Provide the [x, y] coordinate of the cell's center where the given text is located.  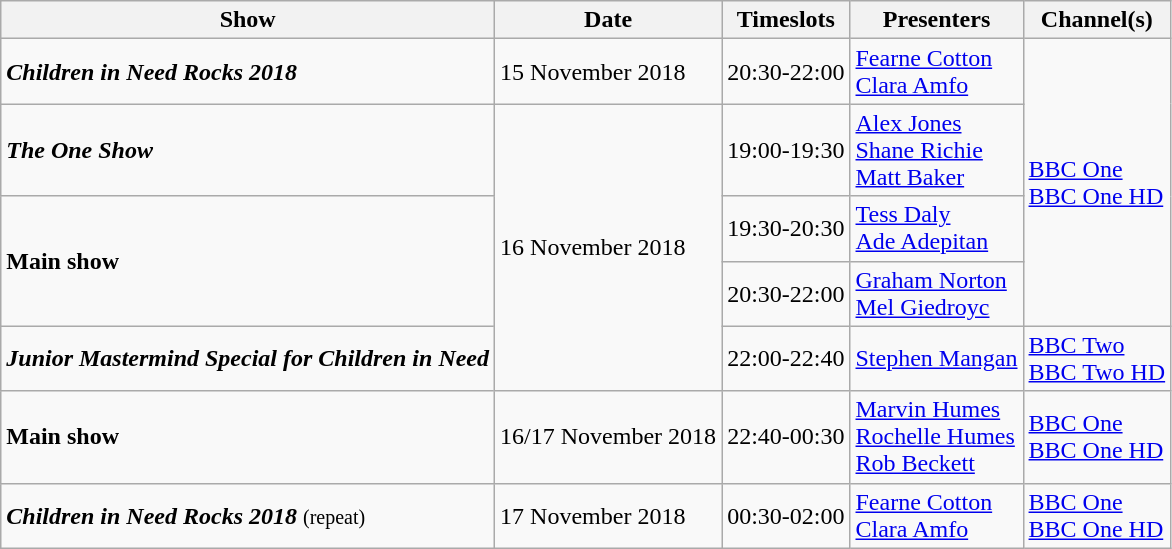
22:40-00:30 [786, 437]
00:30-02:00 [786, 516]
Timeslots [786, 20]
Alex JonesShane RichieMatt Baker [936, 150]
17 November 2018 [608, 516]
16 November 2018 [608, 248]
19:00-19:30 [786, 150]
15 November 2018 [608, 72]
16/17 November 2018 [608, 437]
22:00-22:40 [786, 358]
BBC TwoBBC Two HD [1097, 358]
Graham NortonMel Giedroyc [936, 294]
Marvin HumesRochelle HumesRob Beckett [936, 437]
Channel(s) [1097, 20]
Children in Need Rocks 2018 [248, 72]
19:30-20:30 [786, 228]
Junior Mastermind Special for Children in Need [248, 358]
Date [608, 20]
Children in Need Rocks 2018 (repeat) [248, 516]
Presenters [936, 20]
The One Show [248, 150]
Tess DalyAde Adepitan [936, 228]
Stephen Mangan [936, 358]
Show [248, 20]
